Pinpoint the cell where the given text exists, returning its (X, Y) midpoint coordinate. 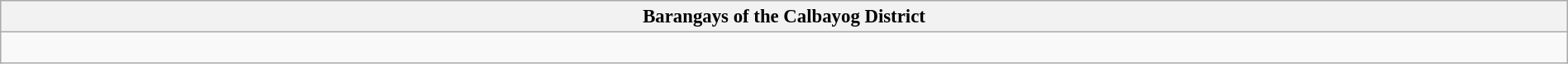
Barangays of the Calbayog District (784, 17)
